Return the (X, Y) coordinate for the center point of the cell that contains the specified text.  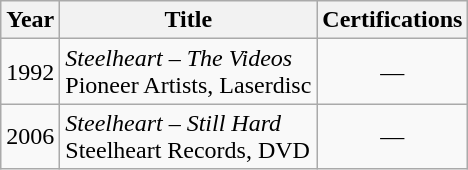
Steelheart – The VideosPioneer Artists, Laserdisc (188, 72)
2006 (30, 136)
Certifications (392, 20)
1992 (30, 72)
Steelheart – Still HardSteelheart Records, DVD (188, 136)
Title (188, 20)
Year (30, 20)
